Return the (X, Y) coordinate for the center point of the cell that contains the specified text.  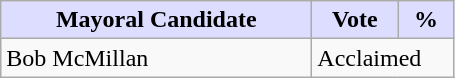
Bob McMillan (156, 58)
% (426, 20)
Vote (355, 20)
Acclaimed (383, 58)
Mayoral Candidate (156, 20)
